Extract the (X, Y) coordinate from the center of the cell holding the provided text.  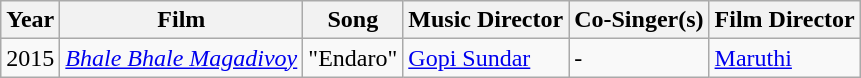
- (639, 58)
"Endaro" (353, 58)
Gopi Sundar (486, 58)
Music Director (486, 20)
Film Director (784, 20)
Maruthi (784, 58)
Bhale Bhale Magadivoy (182, 58)
Year (30, 20)
Co-Singer(s) (639, 20)
2015 (30, 58)
Film (182, 20)
Song (353, 20)
